Search for the cell housing the specified text and yield its (x, y) center coordinate. 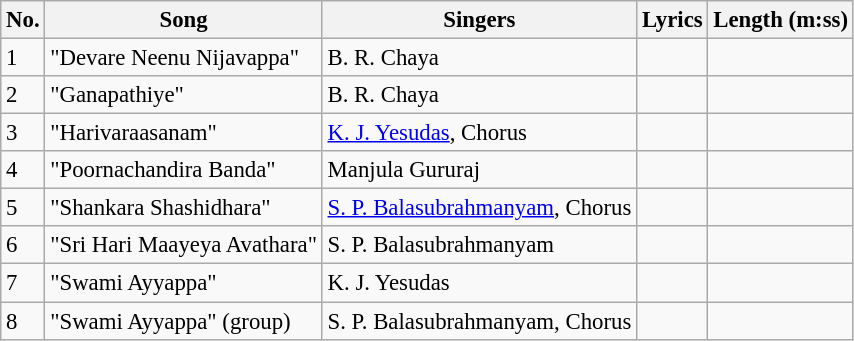
"Ganapathiye" (184, 95)
Manjula Gururaj (479, 170)
7 (23, 283)
Song (184, 20)
6 (23, 245)
8 (23, 321)
Singers (479, 20)
Lyrics (672, 20)
K. J. Yesudas, Chorus (479, 133)
No. (23, 20)
4 (23, 170)
K. J. Yesudas (479, 283)
"Poornachandira Banda" (184, 170)
"Swami Ayyappa" (group) (184, 321)
3 (23, 133)
"Devare Neenu Nijavappa" (184, 58)
"Shankara Shashidhara" (184, 208)
1 (23, 58)
Length (m:ss) (780, 20)
"Swami Ayyappa" (184, 283)
S. P. Balasubrahmanyam (479, 245)
"Sri Hari Maayeya Avathara" (184, 245)
2 (23, 95)
"Harivaraasanam" (184, 133)
5 (23, 208)
